From the cell containing the given text, extract its center point as (X, Y) coordinate. 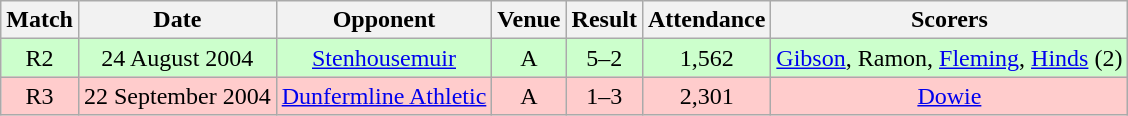
Gibson, Ramon, Fleming, Hinds (2) (950, 58)
Attendance (706, 20)
5–2 (604, 58)
Opponent (384, 20)
Result (604, 20)
Date (177, 20)
Dunfermline Athletic (384, 96)
24 August 2004 (177, 58)
Venue (529, 20)
R2 (40, 58)
1,562 (706, 58)
2,301 (706, 96)
1–3 (604, 96)
22 September 2004 (177, 96)
Dowie (950, 96)
Match (40, 20)
Stenhousemuir (384, 58)
R3 (40, 96)
Scorers (950, 20)
